For the text-containing cell, return its midpoint in (x, y) coordinate format. 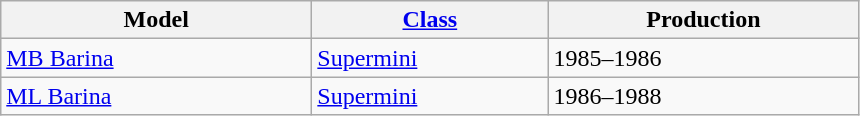
1986–1988 (704, 96)
Production (704, 20)
MB Barina (156, 58)
ML Barina (156, 96)
Model (156, 20)
1985–1986 (704, 58)
Class (430, 20)
